From the cell containing the given text, extract its center point as [x, y] coordinate. 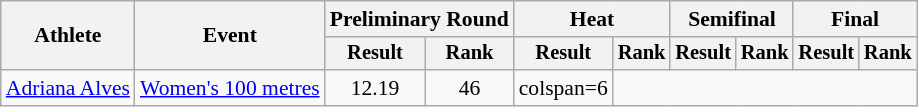
Preliminary Round [420, 19]
Final [854, 19]
46 [469, 88]
Women's 100 metres [230, 88]
colspan=6 [564, 88]
Heat [592, 19]
Event [230, 36]
Semifinal [732, 19]
Adriana Alves [68, 88]
Athlete [68, 36]
12.19 [376, 88]
